Return (X, Y) of the center of cell containing provided text 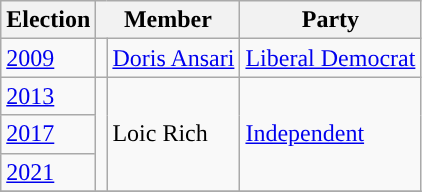
Election (48, 20)
Member (168, 20)
Doris Ansari (174, 58)
Liberal Democrat (330, 58)
Loic Rich (174, 134)
2013 (48, 96)
Independent (330, 134)
Party (330, 20)
2017 (48, 134)
2021 (48, 172)
2009 (48, 58)
